Detect which cell encompasses the target text, then output its [X, Y] center coordinate. 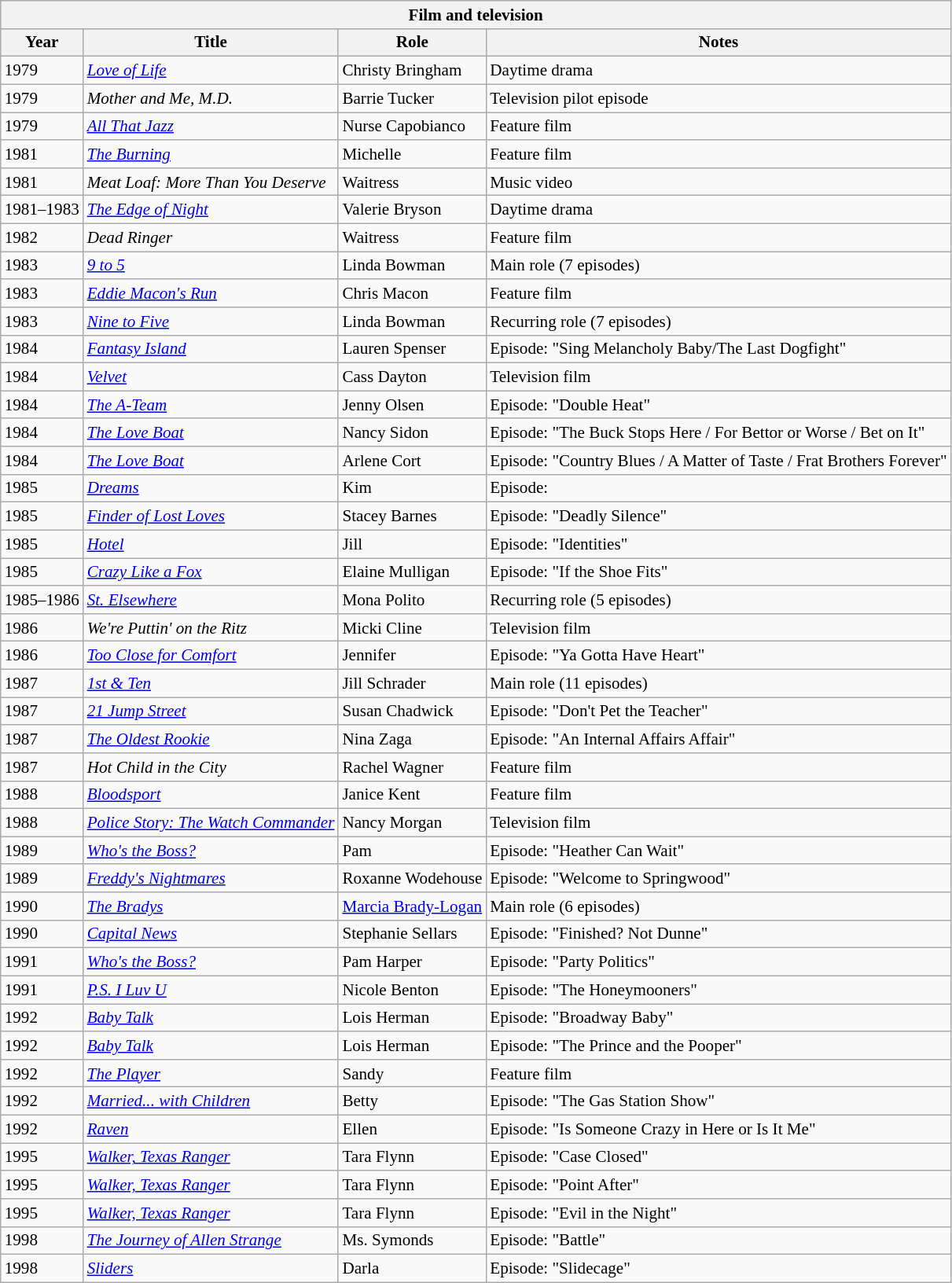
Episode: "Welcome to Springwood" [719, 877]
Christy Bringham [412, 71]
Episode: "Battle" [719, 1241]
1st & Ten [211, 682]
Velvet [211, 377]
Pam [412, 851]
Roxanne Wodehouse [412, 877]
Finder of Lost Loves [211, 516]
Episode: "Is Someone Crazy in Here or Is It Me" [719, 1129]
Nancy Morgan [412, 822]
Sandy [412, 1072]
Nina Zaga [412, 739]
1981–1983 [42, 209]
Rachel Wagner [412, 767]
Darla [412, 1269]
Hotel [211, 544]
Music video [719, 181]
Janice Kent [412, 794]
The Bradys [211, 906]
Episode: [719, 487]
Main role (6 episodes) [719, 906]
Crazy Like a Fox [211, 572]
Michelle [412, 154]
Police Story: The Watch Commander [211, 822]
Jill Schrader [412, 682]
Jill [412, 544]
The Edge of Night [211, 209]
9 to 5 [211, 266]
Recurring role (5 episodes) [719, 599]
Marcia Brady-Logan [412, 906]
Cass Dayton [412, 377]
Episode: "Deadly Silence" [719, 516]
Capital News [211, 934]
The Player [211, 1072]
Pam Harper [412, 962]
Fantasy Island [211, 349]
Episode: "Point After" [719, 1184]
Elaine Mulligan [412, 572]
Nicole Benton [412, 989]
P.S. I Luv U [211, 989]
Television pilot episode [719, 97]
Married... with Children [211, 1101]
Episode: "Slidecage" [719, 1269]
Episode: "The Honeymooners" [719, 989]
Dreams [211, 487]
Episode: "Don't Pet the Teacher" [719, 711]
Nancy Sidon [412, 432]
Nurse Capobianco [412, 126]
The Burning [211, 154]
The Oldest Rookie [211, 739]
We're Puttin' on the Ritz [211, 627]
Chris Macon [412, 292]
Micki Cline [412, 627]
Episode: "Double Heat" [719, 404]
Raven [211, 1129]
Main role (11 episodes) [719, 682]
Episode: "An Internal Affairs Affair" [719, 739]
Kim [412, 487]
Episode: "Evil in the Night" [719, 1212]
Betty [412, 1101]
Title [211, 42]
Valerie Bryson [412, 209]
St. Elsewhere [211, 599]
Role [412, 42]
Main role (7 episodes) [719, 266]
Episode: "Heather Can Wait" [719, 851]
Film and television [476, 14]
Jenny Olsen [412, 404]
Arlene Cort [412, 461]
The A-Team [211, 404]
The Journey of Allen Strange [211, 1241]
Stacey Barnes [412, 516]
Meat Loaf: More Than You Deserve [211, 181]
Episode: "Sing Melancholy Baby/The Last Dogfight" [719, 349]
Ms. Symonds [412, 1241]
Freddy's Nightmares [211, 877]
Episode: "The Gas Station Show" [719, 1101]
Stephanie Sellars [412, 934]
Jennifer [412, 656]
1982 [42, 237]
Lauren Spenser [412, 349]
Too Close for Comfort [211, 656]
Episode: "Finished? Not Dunne" [719, 934]
Love of Life [211, 71]
Ellen [412, 1129]
Episode: "Case Closed" [719, 1157]
Episode: "The Prince and the Pooper" [719, 1046]
21 Jump Street [211, 711]
Year [42, 42]
Episode: "Party Politics" [719, 962]
Episode: "Country Blues / A Matter of Taste / Frat Brothers Forever" [719, 461]
Eddie Macon's Run [211, 292]
Barrie Tucker [412, 97]
Episode: "Broadway Baby" [719, 1017]
1985–1986 [42, 599]
Dead Ringer [211, 237]
Notes [719, 42]
Bloodsport [211, 794]
Recurring role (7 episodes) [719, 321]
All That Jazz [211, 126]
Sliders [211, 1269]
Hot Child in the City [211, 767]
Mona Polito [412, 599]
Episode: "Ya Gotta Have Heart" [719, 656]
Susan Chadwick [412, 711]
Episode: "The Buck Stops Here / For Bettor or Worse / Bet on It" [719, 432]
Episode: "Identities" [719, 544]
Episode: "If the Shoe Fits" [719, 572]
Nine to Five [211, 321]
Mother and Me, M.D. [211, 97]
